Return the (X, Y) coordinate for the center point of the cell that contains the specified text.  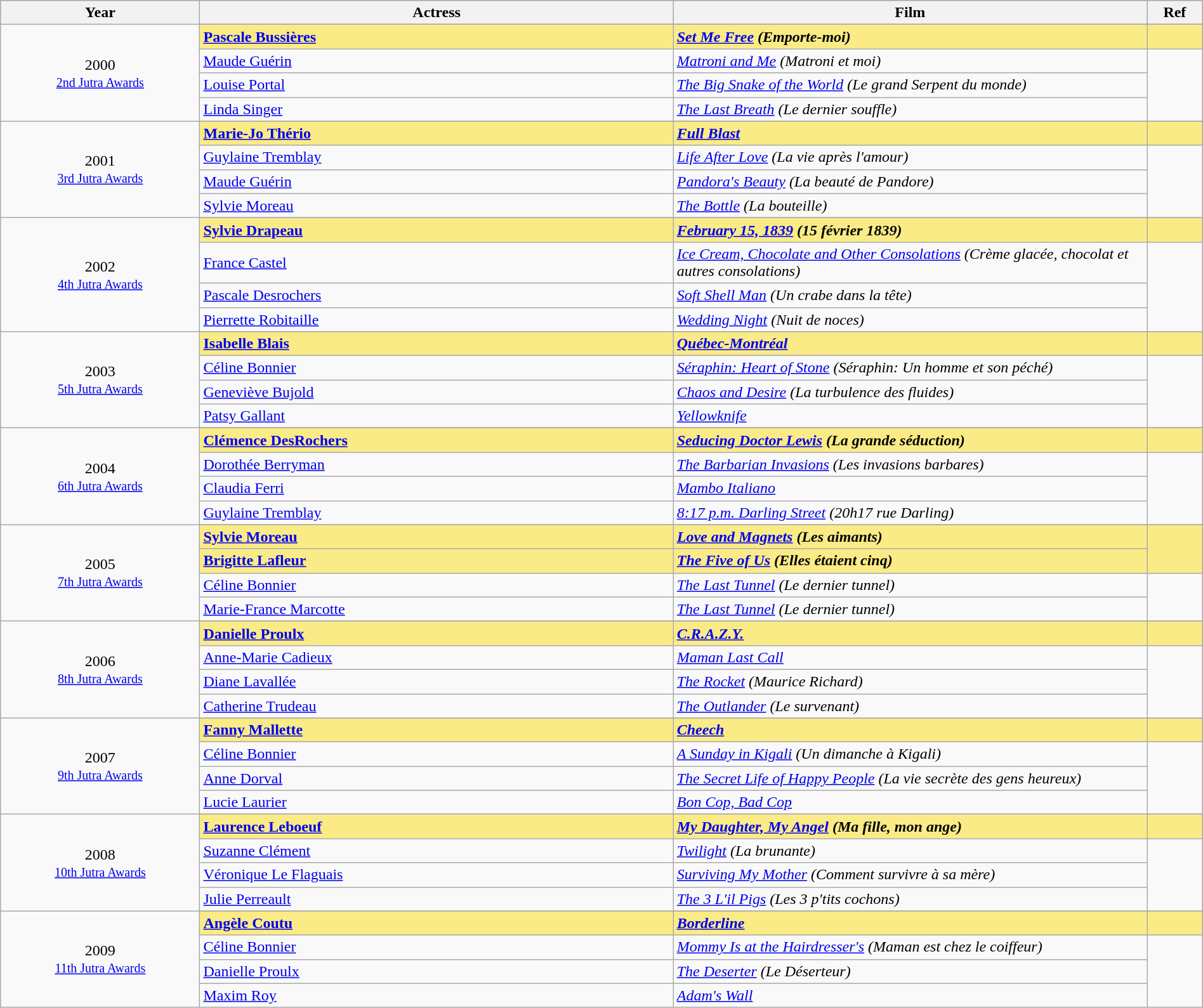
Brigitte Lafleur (437, 561)
Wedding Night (Nuit de noces) (910, 319)
Sylvie Drapeau (437, 230)
2006 8th Jutra Awards (100, 669)
Cheech (910, 730)
Maxim Roy (437, 995)
Anne Dorval (437, 778)
The Rocket (Maurice Richard) (910, 681)
Isabelle Blais (437, 344)
Fanny Mallette (437, 730)
2000 2nd Jutra Awards (100, 73)
Set Me Free (Emporte-moi) (910, 37)
The 3 L'il Pigs (Les 3 p'tits cochons) (910, 899)
2004 6th Jutra Awards (100, 476)
2002 4th Jutra Awards (100, 274)
Ref (1175, 13)
The Secret Life of Happy People (La vie secrète des gens heureux) (910, 778)
February 15, 1839 (15 février 1839) (910, 230)
Geneviève Bujold (437, 392)
The Outlander (Le survenant) (910, 706)
Soft Shell Man (Un crabe dans la tête) (910, 295)
Pascale Bussières (437, 37)
Pandora's Beauty (La beauté de Pandore) (910, 181)
8:17 p.m. Darling Street (20h17 rue Darling) (910, 513)
The Five of Us (Elles étaient cinq) (910, 561)
Laurence Leboeuf (437, 827)
France Castel (437, 263)
The Big Snake of the World (Le grand Serpent du monde) (910, 85)
Linda Singer (437, 109)
Chaos and Desire (La turbulence des fluides) (910, 392)
A Sunday in Kigali (Un dimanche à Kigali) (910, 754)
Julie Perreault (437, 899)
Clémence DesRochers (437, 440)
Mommy Is at the Hairdresser's (Maman est chez le coiffeur) (910, 947)
Marie-France Marcotte (437, 609)
Louise Portal (437, 85)
Actress (437, 13)
Pierrette Robitaille (437, 319)
Bon Cop, Bad Cop (910, 802)
Anne-Marie Cadieux (437, 657)
C.R.A.Z.Y. (910, 633)
The Deserter (Le Déserteur) (910, 971)
2008 10th Jutra Awards (100, 863)
Full Blast (910, 133)
Maman Last Call (910, 657)
Lucie Laurier (437, 802)
Seducing Doctor Lewis (La grande séduction) (910, 440)
Life After Love (La vie après l'amour) (910, 157)
2009 11th Jutra Awards (100, 959)
2003 5th Jutra Awards (100, 380)
Marie-Jo Thério (437, 133)
2001 3rd Jutra Awards (100, 169)
Twilight (La brunante) (910, 851)
Adam's Wall (910, 995)
Diane Lavallée (437, 681)
The Last Breath (Le dernier souffle) (910, 109)
Pascale Desrochers (437, 295)
My Daughter, My Angel (Ma fille, mon ange) (910, 827)
Séraphin: Heart of Stone (Séraphin: Un homme et son péché) (910, 368)
Québec-Montréal (910, 344)
Film (910, 13)
Suzanne Clément (437, 851)
Dorothée Berryman (437, 464)
Borderline (910, 923)
Claudia Ferri (437, 488)
Yellowknife (910, 416)
Surviving My Mother (Comment survivre à sa mère) (910, 875)
Patsy Gallant (437, 416)
2007 9th Jutra Awards (100, 766)
The Bottle (La bouteille) (910, 206)
Year (100, 13)
Véronique Le Flaguais (437, 875)
Love and Magnets (Les aimants) (910, 537)
Angèle Coutu (437, 923)
The Barbarian Invasions (Les invasions barbares) (910, 464)
Mambo Italiano (910, 488)
2005 7th Jutra Awards (100, 573)
Ice Cream, Chocolate and Other Consolations (Crème glacée, chocolat et autres consolations) (910, 263)
Catherine Trudeau (437, 706)
Matroni and Me (Matroni et moi) (910, 61)
